For the text-containing cell, return its midpoint in (X, Y) coordinate format. 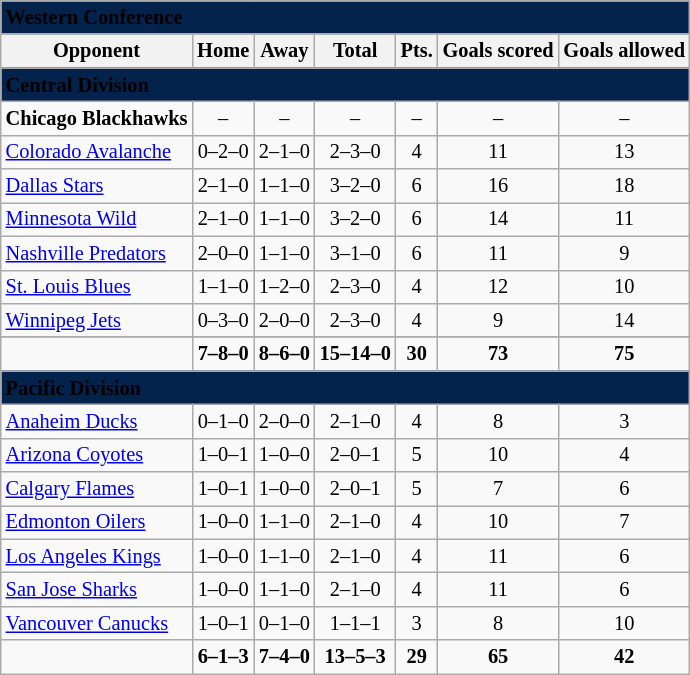
13–5–3 (356, 657)
Goals scored (498, 51)
42 (624, 657)
Colorado Avalanche (97, 152)
Home (223, 51)
7–4–0 (284, 657)
Dallas Stars (97, 186)
Nashville Predators (97, 253)
65 (498, 657)
Calgary Flames (97, 489)
8–6–0 (284, 354)
75 (624, 354)
Arizona Coyotes (97, 455)
12 (498, 287)
30 (417, 354)
Western Conference (346, 17)
St. Louis Blues (97, 287)
13 (624, 152)
18 (624, 186)
Goals allowed (624, 51)
San Jose Sharks (97, 589)
3–1–0 (356, 253)
29 (417, 657)
Vancouver Canucks (97, 623)
Central Division (346, 85)
Pacific Division (346, 388)
16 (498, 186)
1–1–1 (356, 623)
Anaheim Ducks (97, 421)
Minnesota Wild (97, 219)
Winnipeg Jets (97, 320)
Chicago Blackhawks (97, 118)
1–2–0 (284, 287)
Total (356, 51)
0–2–0 (223, 152)
6–1–3 (223, 657)
73 (498, 354)
Pts. (417, 51)
Edmonton Oilers (97, 522)
0–3–0 (223, 320)
Los Angeles Kings (97, 556)
7–8–0 (223, 354)
Away (284, 51)
Opponent (97, 51)
15–14–0 (356, 354)
